Determine the (X, Y) coordinate at the center of the cell enclosing the given text.  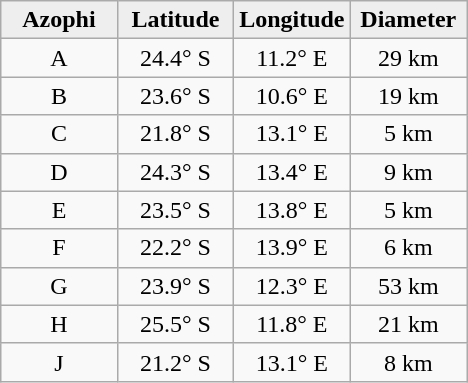
12.3° E (292, 286)
10.6° E (292, 96)
Latitude (175, 20)
11.2° E (292, 58)
Diameter (408, 20)
21.8° S (175, 134)
23.6° S (175, 96)
B (59, 96)
8 km (408, 362)
G (59, 286)
Longitude (292, 20)
E (59, 210)
H (59, 324)
C (59, 134)
24.3° S (175, 172)
F (59, 248)
Azophi (59, 20)
13.4° E (292, 172)
23.9° S (175, 286)
24.4° S (175, 58)
A (59, 58)
6 km (408, 248)
29 km (408, 58)
21 km (408, 324)
23.5° S (175, 210)
D (59, 172)
19 km (408, 96)
13.8° E (292, 210)
J (59, 362)
11.8° E (292, 324)
13.9° E (292, 248)
22.2° S (175, 248)
21.2° S (175, 362)
25.5° S (175, 324)
9 km (408, 172)
53 km (408, 286)
